From the cell containing the given text, extract its center point as (X, Y) coordinate. 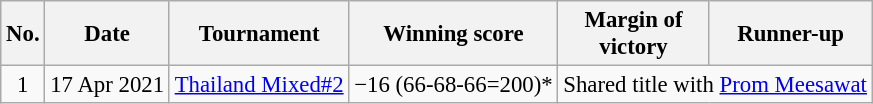
−16 (66-68-66=200)* (454, 85)
Winning score (454, 34)
1 (23, 85)
No. (23, 34)
Thailand Mixed#2 (259, 85)
17 Apr 2021 (107, 85)
Date (107, 34)
Shared title with Prom Meesawat (715, 85)
Runner-up (790, 34)
Margin ofvictory (634, 34)
Tournament (259, 34)
